Return [X, Y] of the center of cell containing provided text 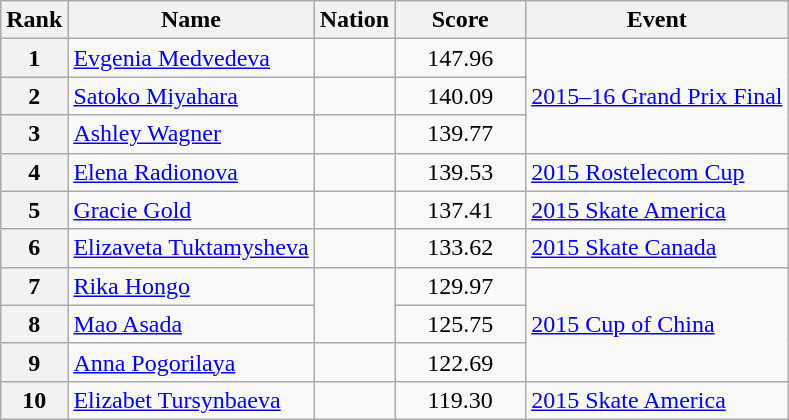
133.62 [460, 248]
129.97 [460, 286]
Score [460, 20]
Nation [354, 20]
Anna Pogorilaya [191, 362]
147.96 [460, 58]
139.77 [460, 134]
2015 Cup of China [657, 324]
119.30 [460, 400]
Elizabet Tursynbaeva [191, 400]
9 [34, 362]
Rika Hongo [191, 286]
Name [191, 20]
2015–16 Grand Prix Final [657, 96]
1 [34, 58]
4 [34, 172]
Elizaveta Tuktamysheva [191, 248]
2015 Skate Canada [657, 248]
Mao Asada [191, 324]
2015 Rostelecom Cup [657, 172]
6 [34, 248]
10 [34, 400]
8 [34, 324]
5 [34, 210]
140.09 [460, 96]
122.69 [460, 362]
Satoko Miyahara [191, 96]
125.75 [460, 324]
Evgenia Medvedeva [191, 58]
3 [34, 134]
2 [34, 96]
Gracie Gold [191, 210]
137.41 [460, 210]
Ashley Wagner [191, 134]
139.53 [460, 172]
7 [34, 286]
Event [657, 20]
Elena Radionova [191, 172]
Rank [34, 20]
